Return the (X, Y) coordinate for the center point of the cell that contains the specified text.  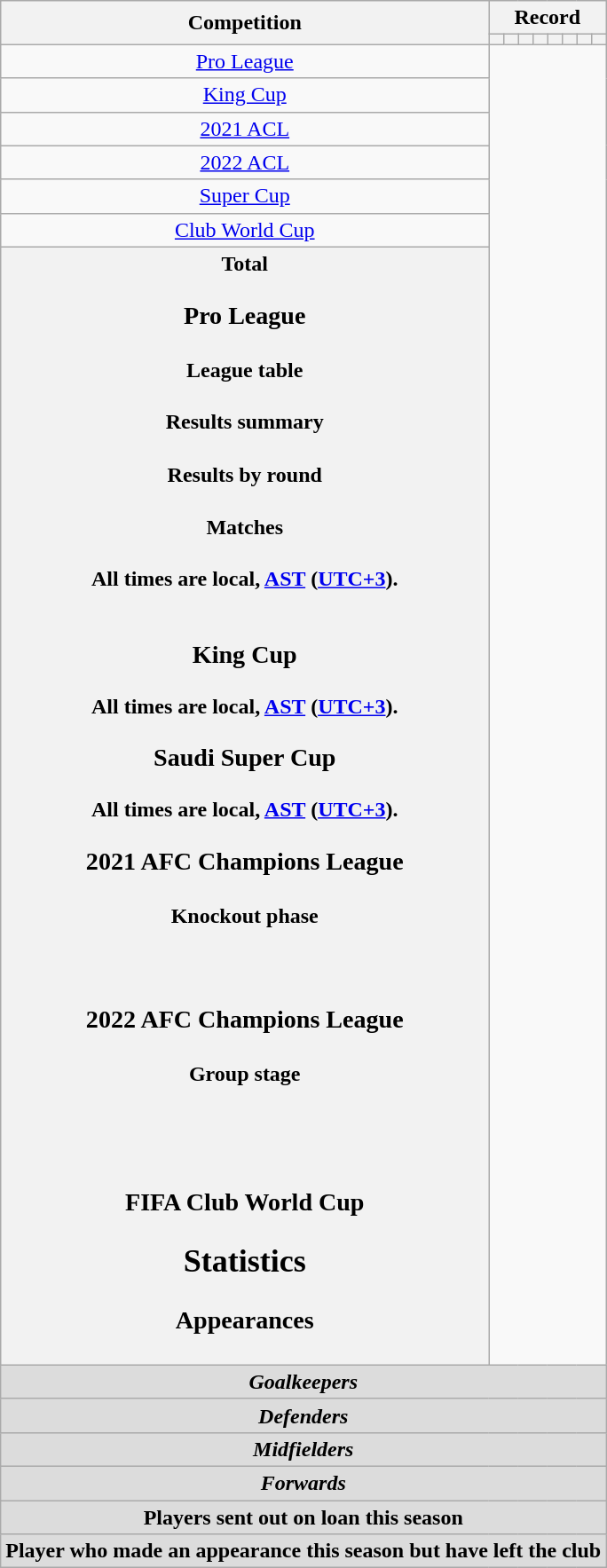
Goalkeepers (303, 1382)
2021 ACL (245, 129)
Competition (245, 23)
Forwards (303, 1484)
Pro League (245, 61)
Super Cup (245, 196)
Club World Cup (245, 230)
King Cup (245, 95)
2022 ACL (245, 162)
Record (548, 18)
Players sent out on loan this season (303, 1517)
Midfielders (303, 1449)
Defenders (303, 1415)
Player who made an appearance this season but have left the club (303, 1551)
